Pinpoint the cell where the given text exists, returning its (X, Y) midpoint coordinate. 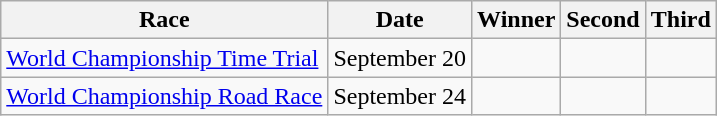
September 24 (400, 96)
World Championship Road Race (164, 96)
World Championship Time Trial (164, 58)
Third (680, 20)
Second (603, 20)
Winner (516, 20)
September 20 (400, 58)
Race (164, 20)
Date (400, 20)
